Extract the (x, y) coordinate from the center of the cell holding the provided text.  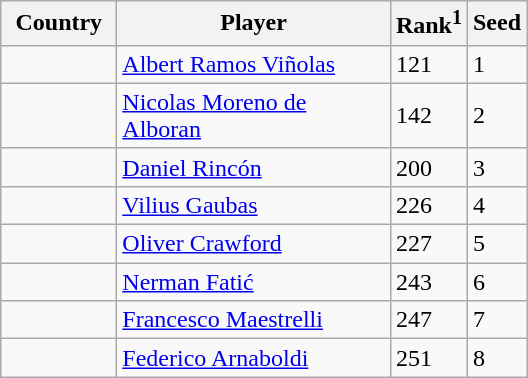
8 (496, 358)
Oliver Crawford (254, 244)
1 (496, 64)
Rank1 (428, 24)
Country (59, 24)
243 (428, 282)
Albert Ramos Viñolas (254, 64)
Nicolas Moreno de Alboran (254, 116)
227 (428, 244)
6 (496, 282)
Nerman Fatić (254, 282)
Seed (496, 24)
251 (428, 358)
247 (428, 320)
226 (428, 205)
121 (428, 64)
3 (496, 167)
200 (428, 167)
7 (496, 320)
2 (496, 116)
5 (496, 244)
Daniel Rincón (254, 167)
Player (254, 24)
142 (428, 116)
Francesco Maestrelli (254, 320)
Vilius Gaubas (254, 205)
4 (496, 205)
Federico Arnaboldi (254, 358)
